Return the (x, y) coordinate for the center point of the cell that contains the specified text.  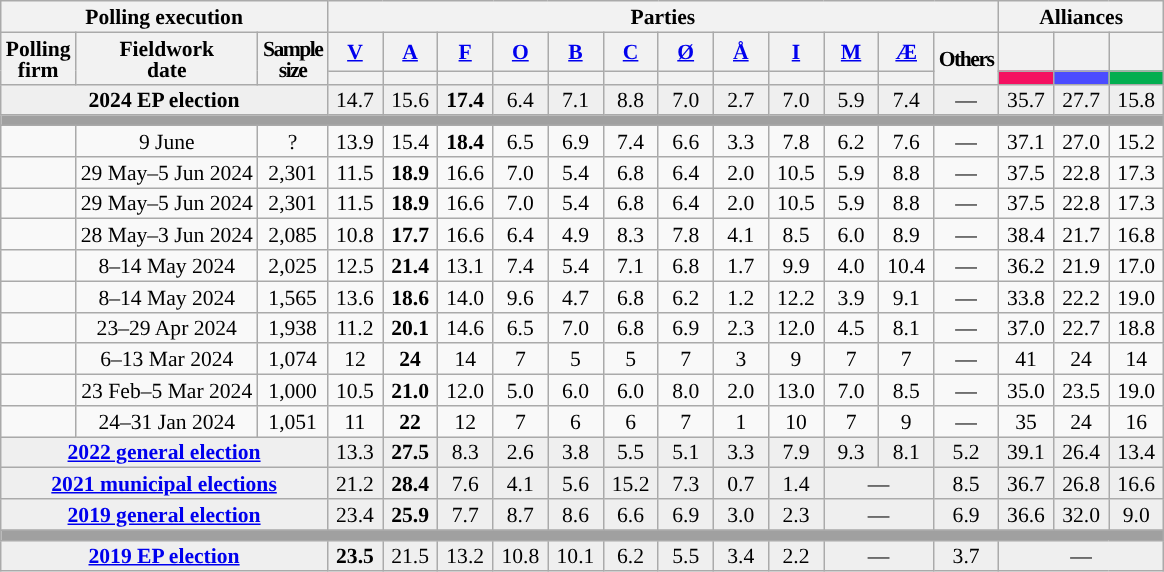
17.7 (410, 234)
12.2 (796, 296)
6–13 Mar 2024 (167, 360)
26.8 (1082, 484)
13.9 (354, 142)
8.7 (520, 514)
41 (1026, 360)
3.0 (740, 514)
C (630, 52)
1,000 (292, 390)
5.2 (966, 452)
5.1 (686, 452)
27.0 (1082, 142)
23 Feb–5 Mar 2024 (167, 390)
21.2 (354, 484)
21.9 (1082, 266)
A (410, 52)
F (466, 52)
21.7 (1082, 234)
Fieldworkdate (167, 58)
13.6 (354, 296)
21.0 (410, 390)
Å (740, 52)
2,085 (292, 234)
13.3 (354, 452)
2022 general election (164, 452)
9.1 (906, 296)
7.7 (466, 514)
9.0 (1136, 514)
18.6 (410, 296)
7.3 (686, 484)
8.6 (576, 514)
12.5 (354, 266)
23.4 (354, 514)
1.7 (740, 266)
39.1 (1026, 452)
23–29 Apr 2024 (167, 328)
Alliances (1080, 16)
32.0 (1082, 514)
9 June (167, 142)
Others (966, 58)
Parties (662, 16)
1,938 (292, 328)
25.9 (410, 514)
33.8 (1026, 296)
20.1 (410, 328)
11 (354, 422)
16 (1136, 422)
2,025 (292, 266)
3.7 (966, 556)
21.5 (410, 556)
27.5 (410, 452)
22.7 (1082, 328)
35.0 (1026, 390)
M (852, 52)
4.0 (852, 266)
28 May–3 Jun 2024 (167, 234)
Æ (906, 52)
1 (740, 422)
0.7 (740, 484)
2019 general election (164, 514)
18.4 (466, 142)
2019 EP election (164, 556)
13.2 (466, 556)
15.6 (410, 100)
O (520, 52)
11.2 (354, 328)
Ø (686, 52)
28.4 (410, 484)
17.0 (1136, 266)
14.6 (466, 328)
2021 municipal elections (164, 484)
4.7 (576, 296)
36.7 (1026, 484)
35.7 (1026, 100)
13.0 (796, 390)
Samplesize (292, 58)
8.9 (906, 234)
22.2 (1082, 296)
18.8 (1136, 328)
10.4 (906, 266)
15.8 (1136, 100)
4.9 (576, 234)
Polling execution (164, 16)
37.0 (1026, 328)
B (576, 52)
9.9 (796, 266)
2024 EP election (164, 100)
17.4 (466, 100)
15.4 (410, 142)
3.4 (740, 556)
37.1 (1026, 142)
24–31 Jan 2024 (167, 422)
5.6 (576, 484)
3.9 (852, 296)
5.0 (520, 390)
I (796, 52)
13.1 (466, 266)
13.4 (1136, 452)
8.0 (686, 390)
1.4 (796, 484)
2.6 (520, 452)
26.4 (1082, 452)
16.8 (1136, 234)
10.1 (576, 556)
9.3 (852, 452)
9.6 (520, 296)
27.7 (1082, 100)
10 (796, 422)
3 (740, 360)
? (292, 142)
1.2 (740, 296)
4.5 (852, 328)
21.4 (410, 266)
7.9 (796, 452)
14.0 (466, 296)
35 (1026, 422)
V (354, 52)
22 (410, 422)
1,074 (292, 360)
14.7 (354, 100)
2.2 (796, 556)
36.2 (1026, 266)
38.4 (1026, 234)
2.7 (740, 100)
3.8 (576, 452)
1,051 (292, 422)
36.6 (1026, 514)
1,565 (292, 296)
Pollingfirm (38, 58)
